Provide the (X, Y) coordinate of the cell's center where the given text is located.  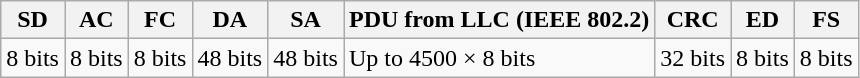
SD (33, 20)
FC (160, 20)
ED (763, 20)
AC (96, 20)
FS (826, 20)
SA (306, 20)
32 bits (693, 58)
CRC (693, 20)
DA (230, 20)
PDU from LLC (IEEE 802.2) (500, 20)
Up to 4500 × 8 bits (500, 58)
